Return [X, Y] of the center of cell containing provided text 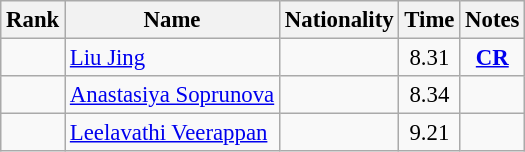
Anastasiya Soprunova [172, 95]
Leelavathi Veerappan [172, 133]
Rank [33, 20]
CR [492, 58]
8.34 [430, 95]
Liu Jing [172, 58]
8.31 [430, 58]
Name [172, 20]
Nationality [340, 20]
Notes [492, 20]
Time [430, 20]
9.21 [430, 133]
